Return [x, y] of the center of cell containing provided text 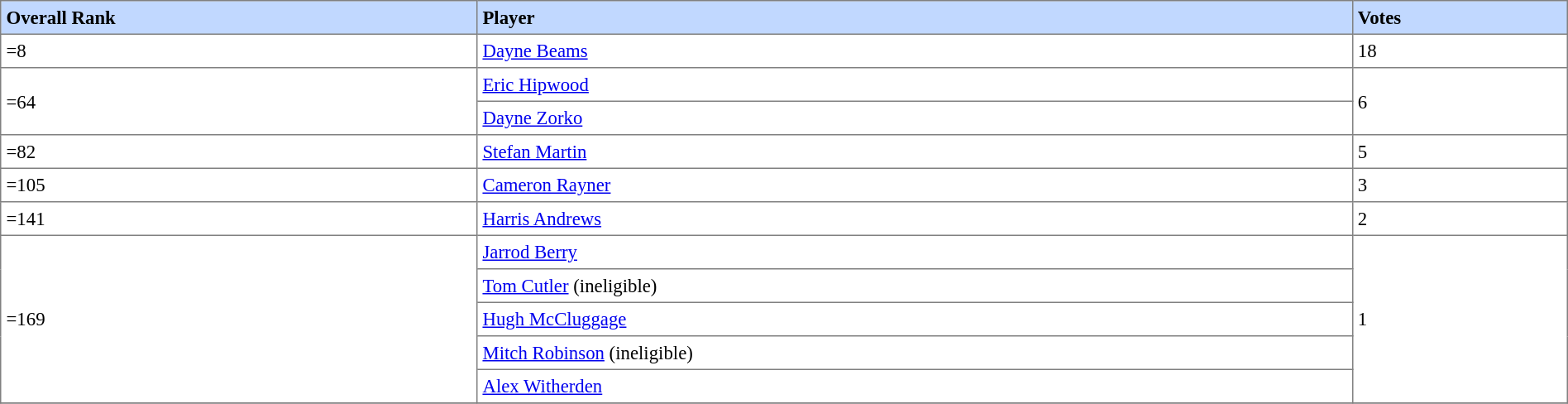
=64 [239, 101]
Harris Andrews [915, 219]
Eric Hipwood [915, 84]
5 [1460, 151]
=105 [239, 185]
18 [1460, 50]
Stefan Martin [915, 151]
Player [915, 17]
Jarrod Berry [915, 252]
Dayne Zorko [915, 118]
Overall Rank [239, 17]
Mitch Robinson (ineligible) [915, 353]
Alex Witherden [915, 386]
=169 [239, 319]
6 [1460, 101]
Votes [1460, 17]
Dayne Beams [915, 50]
Hugh McCluggage [915, 319]
=141 [239, 219]
=8 [239, 50]
=82 [239, 151]
2 [1460, 219]
Cameron Rayner [915, 185]
1 [1460, 319]
3 [1460, 185]
Tom Cutler (ineligible) [915, 286]
